Find where the given text appears and provide that cell's center as (x, y) coordinate. 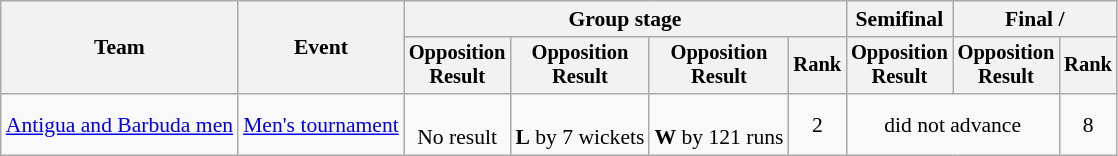
did not advance (952, 124)
Semifinal (900, 19)
W by 121 runs (718, 124)
L by 7 wickets (580, 124)
2 (817, 124)
Group stage (625, 19)
No result (458, 124)
Event (321, 48)
8 (1088, 124)
Men's tournament (321, 124)
Final / (1035, 19)
Antigua and Barbuda men (120, 124)
Team (120, 48)
